Return the (X, Y) coordinate for the center point of the cell that contains the specified text.  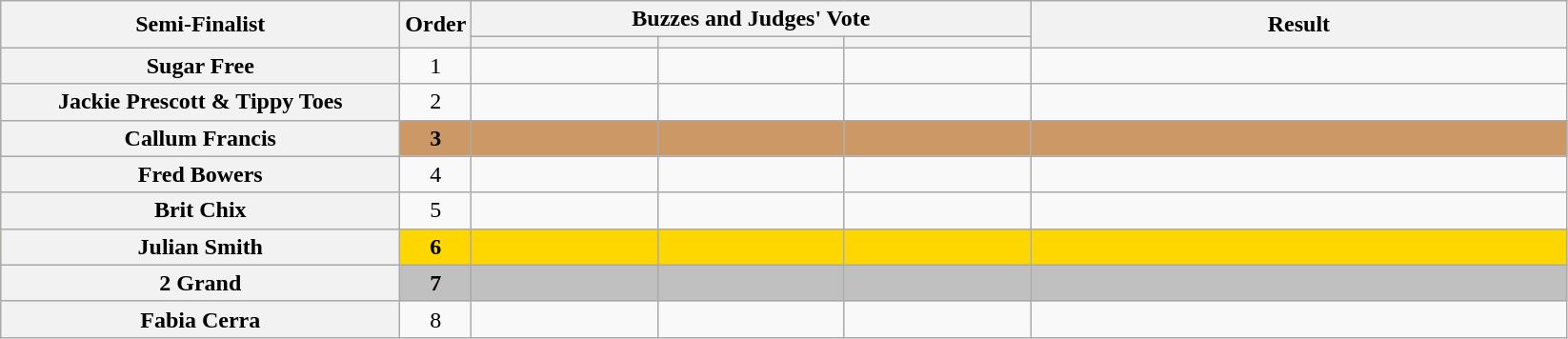
8 (436, 319)
Fred Bowers (200, 174)
Callum Francis (200, 138)
Buzzes and Judges' Vote (751, 19)
7 (436, 283)
3 (436, 138)
2 (436, 102)
Fabia Cerra (200, 319)
5 (436, 210)
Julian Smith (200, 247)
6 (436, 247)
2 Grand (200, 283)
Sugar Free (200, 66)
Result (1299, 25)
1 (436, 66)
Semi-Finalist (200, 25)
Brit Chix (200, 210)
Order (436, 25)
Jackie Prescott & Tippy Toes (200, 102)
4 (436, 174)
